Output the (X, Y) coordinate of the center of the cell containing the given text.  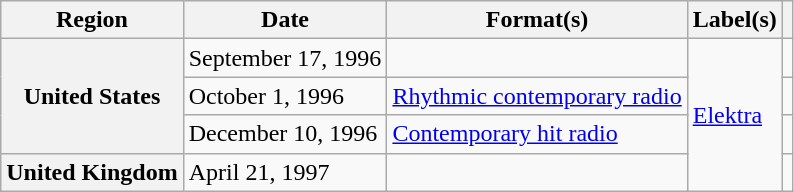
April 21, 1997 (285, 172)
September 17, 1996 (285, 58)
October 1, 1996 (285, 96)
Region (92, 20)
United Kingdom (92, 172)
Format(s) (537, 20)
December 10, 1996 (285, 134)
United States (92, 96)
Label(s) (734, 20)
Contemporary hit radio (537, 134)
Elektra (734, 115)
Rhythmic contemporary radio (537, 96)
Date (285, 20)
